Output the [X, Y] coordinate of the center of the cell containing the given text.  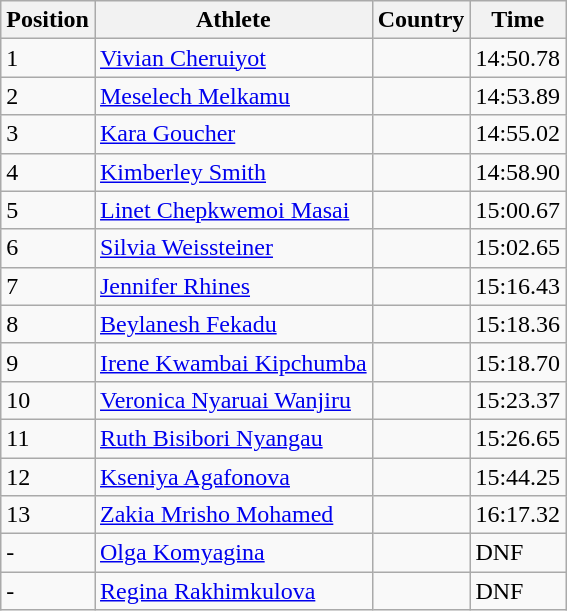
15:23.37 [518, 400]
15:16.43 [518, 286]
Meselech Melkamu [233, 96]
8 [48, 324]
Time [518, 20]
Zakia Mrisho Mohamed [233, 515]
Beylanesh Fekadu [233, 324]
1 [48, 58]
5 [48, 210]
15:00.67 [518, 210]
15:44.25 [518, 477]
Athlete [233, 20]
6 [48, 248]
Linet Chepkwemoi Masai [233, 210]
Vivian Cheruiyot [233, 58]
Ruth Bisibori Nyangau [233, 438]
14:58.90 [518, 172]
15:02.65 [518, 248]
14:55.02 [518, 134]
Veronica Nyaruai Wanjiru [233, 400]
13 [48, 515]
14:53.89 [518, 96]
4 [48, 172]
10 [48, 400]
15:18.36 [518, 324]
2 [48, 96]
16:17.32 [518, 515]
Position [48, 20]
Jennifer Rhines [233, 286]
Kseniya Agafonova [233, 477]
7 [48, 286]
Silvia Weissteiner [233, 248]
14:50.78 [518, 58]
Country [421, 20]
Regina Rakhimkulova [233, 591]
9 [48, 362]
12 [48, 477]
3 [48, 134]
Olga Komyagina [233, 553]
Kimberley Smith [233, 172]
Kara Goucher [233, 134]
15:18.70 [518, 362]
11 [48, 438]
15:26.65 [518, 438]
Irene Kwambai Kipchumba [233, 362]
